Capture the cell that displays the provided text and extract its (X, Y) central coordinate. 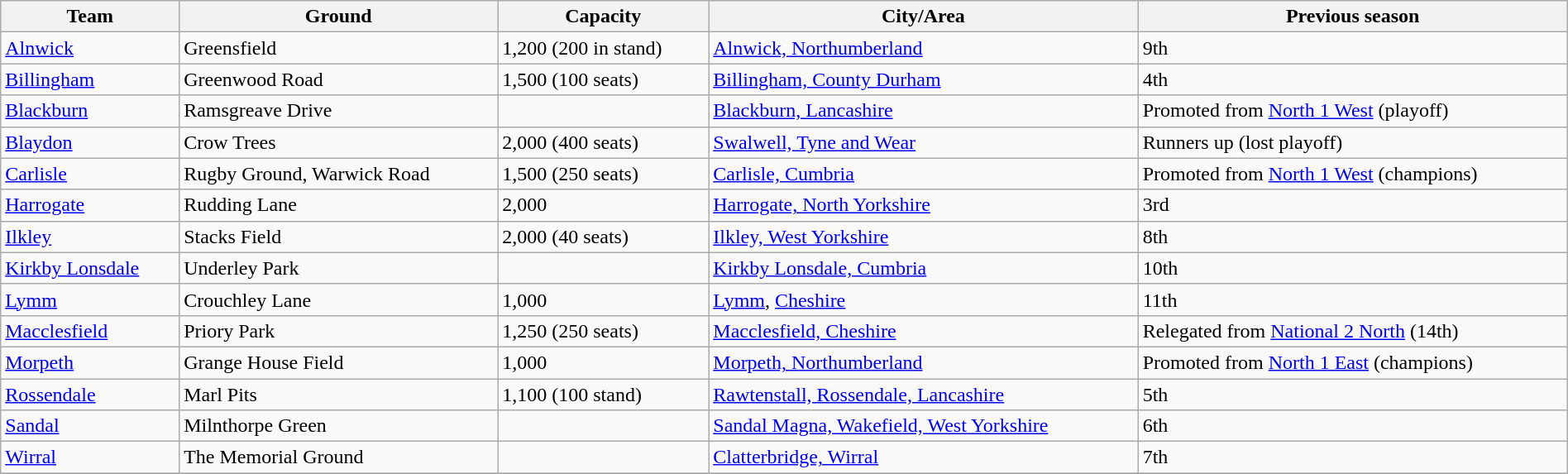
Macclesfield, Cheshire (923, 331)
Billingham, County Durham (923, 79)
Grange House Field (339, 362)
Ground (339, 17)
Rugby Ground, Warwick Road (339, 174)
Harrogate (90, 205)
Kirkby Lonsdale, Cumbria (923, 268)
Greenwood Road (339, 79)
Previous season (1353, 17)
2,000 (40 seats) (604, 237)
1,250 (250 seats) (604, 331)
Promoted from North 1 East (champions) (1353, 362)
Alnwick (90, 48)
Harrogate, North Yorkshire (923, 205)
Morpeth (90, 362)
4th (1353, 79)
Morpeth, Northumberland (923, 362)
5th (1353, 395)
Promoted from North 1 West (playoff) (1353, 111)
Kirkby Lonsdale (90, 268)
Clatterbridge, Wirral (923, 457)
2,000 (604, 205)
Alnwick, Northumberland (923, 48)
11th (1353, 299)
Team (90, 17)
Greensfield (339, 48)
1,500 (100 seats) (604, 79)
Rudding Lane (339, 205)
Milnthorpe Green (339, 426)
9th (1353, 48)
Macclesfield (90, 331)
City/Area (923, 17)
7th (1353, 457)
Capacity (604, 17)
8th (1353, 237)
Crouchley Lane (339, 299)
Rossendale (90, 395)
Carlisle (90, 174)
Stacks Field (339, 237)
Ilkley (90, 237)
Promoted from North 1 West (champions) (1353, 174)
3rd (1353, 205)
Ramsgreave Drive (339, 111)
Sandal (90, 426)
6th (1353, 426)
10th (1353, 268)
Priory Park (339, 331)
1,500 (250 seats) (604, 174)
Blaydon (90, 142)
Ilkley, West Yorkshire (923, 237)
Billingham (90, 79)
Runners up (lost playoff) (1353, 142)
2,000 (400 seats) (604, 142)
The Memorial Ground (339, 457)
Underley Park (339, 268)
1,200 (200 in stand) (604, 48)
Wirral (90, 457)
Sandal Magna, Wakefield, West Yorkshire (923, 426)
Marl Pits (339, 395)
Carlisle, Cumbria (923, 174)
Relegated from National 2 North (14th) (1353, 331)
Lymm, Cheshire (923, 299)
Blackburn, Lancashire (923, 111)
Crow Trees (339, 142)
1,100 (100 stand) (604, 395)
Swalwell, Tyne and Wear (923, 142)
Rawtenstall, Rossendale, Lancashire (923, 395)
Blackburn (90, 111)
Lymm (90, 299)
